Provide the (x, y) coordinate of the cell's center where the given text is located.  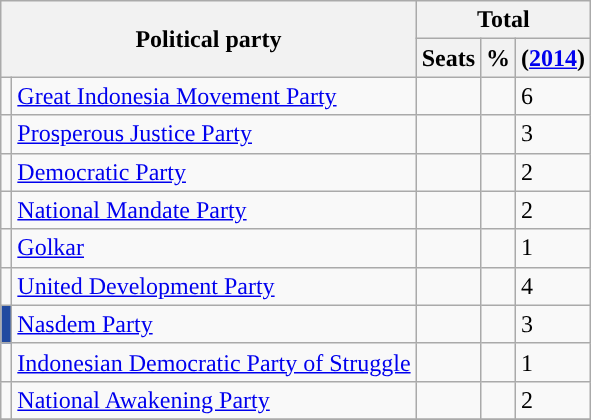
Great Indonesia Movement Party (214, 96)
Total (504, 20)
Democratic Party (214, 172)
United Development Party (214, 286)
% (498, 58)
Indonesian Democratic Party of Struggle (214, 362)
(2014) (554, 58)
National Mandate Party (214, 210)
6 (554, 96)
Nasdem Party (214, 324)
Political party (208, 39)
Golkar (214, 248)
Prosperous Justice Party (214, 134)
4 (554, 286)
Seats (448, 58)
National Awakening Party (214, 400)
